Capture the cell that displays the provided text and extract its (X, Y) central coordinate. 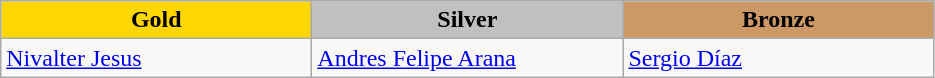
Bronze (778, 20)
Nivalter Jesus (156, 58)
Sergio Díaz (778, 58)
Andres Felipe Arana (468, 58)
Silver (468, 20)
Gold (156, 20)
